Determine the [X, Y] coordinate at the center of the cell enclosing the given text.  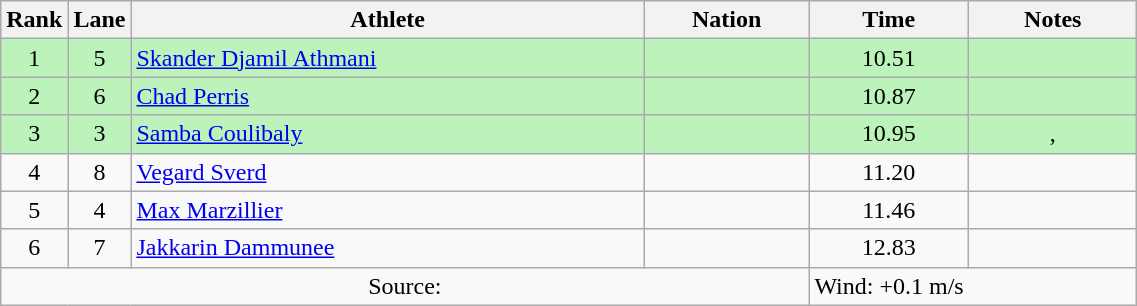
Rank [34, 20]
, [1053, 134]
Jakkarin Dammunee [388, 248]
Samba Coulibaly [388, 134]
Athlete [388, 20]
10.87 [889, 96]
12.83 [889, 248]
Vegard Sverd [388, 172]
7 [100, 248]
Wind: +0.1 m/s [973, 286]
Source: [405, 286]
Time [889, 20]
Skander Djamil Athmani [388, 58]
Nation [726, 20]
2 [34, 96]
11.20 [889, 172]
8 [100, 172]
Notes [1053, 20]
Chad Perris [388, 96]
Max Marzillier [388, 210]
1 [34, 58]
Lane [100, 20]
10.51 [889, 58]
10.95 [889, 134]
11.46 [889, 210]
